Find where the given text appears and provide that cell's center as (x, y) coordinate. 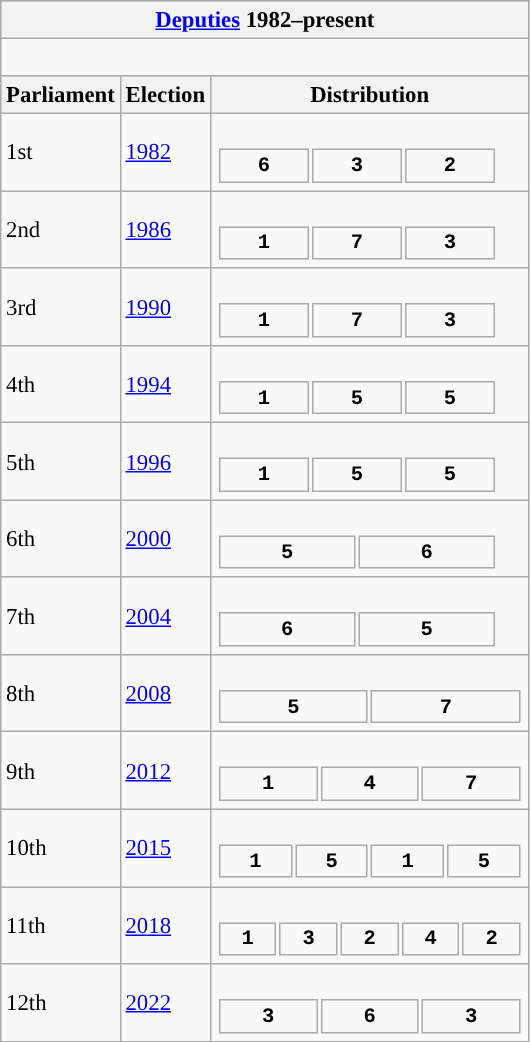
1st (60, 152)
5 7 (369, 694)
6th (60, 538)
1990 (165, 306)
Parliament (60, 95)
5th (60, 462)
2008 (165, 694)
1994 (165, 384)
Distribution (369, 95)
3rd (60, 306)
2004 (165, 616)
3 6 3 (369, 1002)
2022 (165, 1002)
1986 (165, 230)
6 3 2 (369, 152)
1 3 2 4 2 (369, 926)
2000 (165, 538)
2012 (165, 770)
Deputies 1982–present (265, 20)
8th (60, 694)
6 5 (369, 616)
2nd (60, 230)
2018 (165, 926)
12th (60, 1002)
5 6 (369, 538)
1 5 1 5 (369, 848)
9th (60, 770)
1996 (165, 462)
11th (60, 926)
1 4 7 (369, 770)
1982 (165, 152)
4th (60, 384)
10th (60, 848)
7th (60, 616)
Election (165, 95)
2015 (165, 848)
